Return [X, Y] of the center of cell containing provided text 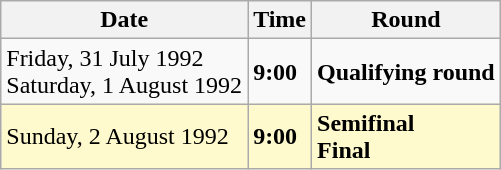
SemifinalFinal [406, 136]
Date [124, 20]
Friday, 31 July 1992Saturday, 1 August 1992 [124, 72]
Sunday, 2 August 1992 [124, 136]
Qualifying round [406, 72]
Time [280, 20]
Round [406, 20]
